Extract the [X, Y] coordinate from the center of the cell holding the provided text.  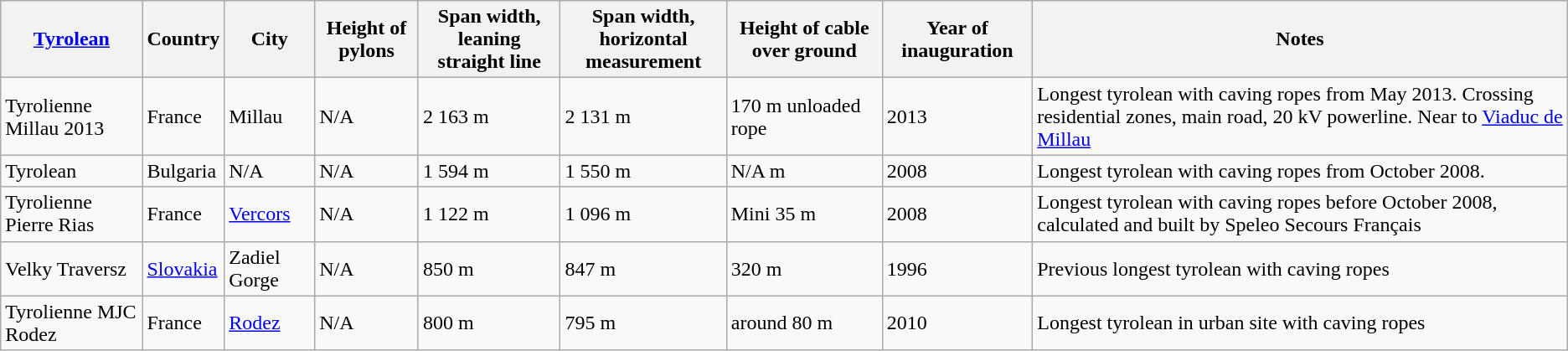
around 80 m [804, 323]
Height of pylons [367, 39]
170 m unloaded rope [804, 116]
Country [183, 39]
Mini 35 m [804, 214]
Longest tyrolean with caving ropes from October 2008. [1300, 171]
Year of inauguration [957, 39]
Rodez [270, 323]
Previous longest tyrolean with caving ropes [1300, 268]
Longest tyrolean in urban site with caving ropes [1300, 323]
320 m [804, 268]
N/A m [804, 171]
Vercors [270, 214]
Longest tyrolean with caving ropes from May 2013. Crossing residential zones, main road, 20 kV powerline. Near to Viaduc de Millau [1300, 116]
Notes [1300, 39]
Zadiel Gorge [270, 268]
2013 [957, 116]
Height of cable over ground [804, 39]
Span width, leaning straight line [489, 39]
Tyrolienne Millau 2013 [72, 116]
795 m [643, 323]
2 163 m [489, 116]
2010 [957, 323]
Slovakia [183, 268]
Millau [270, 116]
Bulgaria [183, 171]
1 096 m [643, 214]
850 m [489, 268]
Tyrolienne MJC Rodez [72, 323]
800 m [489, 323]
Longest tyrolean with caving ropes before October 2008, calculated and built by Speleo Secours Français [1300, 214]
1 594 m [489, 171]
1996 [957, 268]
847 m [643, 268]
City [270, 39]
Span width, horizontal measurement [643, 39]
Tyrolienne Pierre Rias [72, 214]
1 122 m [489, 214]
2 131 m [643, 116]
1 550 m [643, 171]
Velky Traversz [72, 268]
